Pinpoint the cell where the given text exists, returning its (x, y) midpoint coordinate. 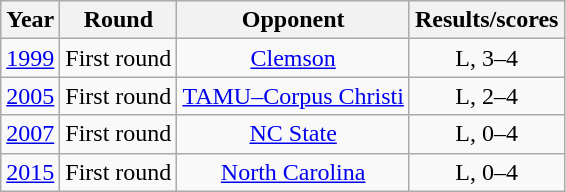
NC State (293, 134)
2015 (30, 172)
Year (30, 20)
L, 2–4 (486, 96)
TAMU–Corpus Christi (293, 96)
Opponent (293, 20)
1999 (30, 58)
North Carolina (293, 172)
Clemson (293, 58)
Round (118, 20)
L, 3–4 (486, 58)
Results/scores (486, 20)
2007 (30, 134)
2005 (30, 96)
